Scan for the cell matching the given text and deliver its [X, Y] coordinate at center. 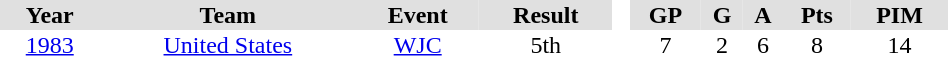
1983 [50, 45]
8 [817, 45]
Pts [817, 15]
Team [228, 15]
G [722, 15]
Year [50, 15]
WJC [418, 45]
Event [418, 15]
2 [722, 45]
A [763, 15]
GP [666, 15]
United States [228, 45]
5th [546, 45]
7 [666, 45]
PIM [900, 15]
14 [900, 45]
Result [546, 15]
6 [763, 45]
